Scan for the cell matching the given text and deliver its [X, Y] coordinate at center. 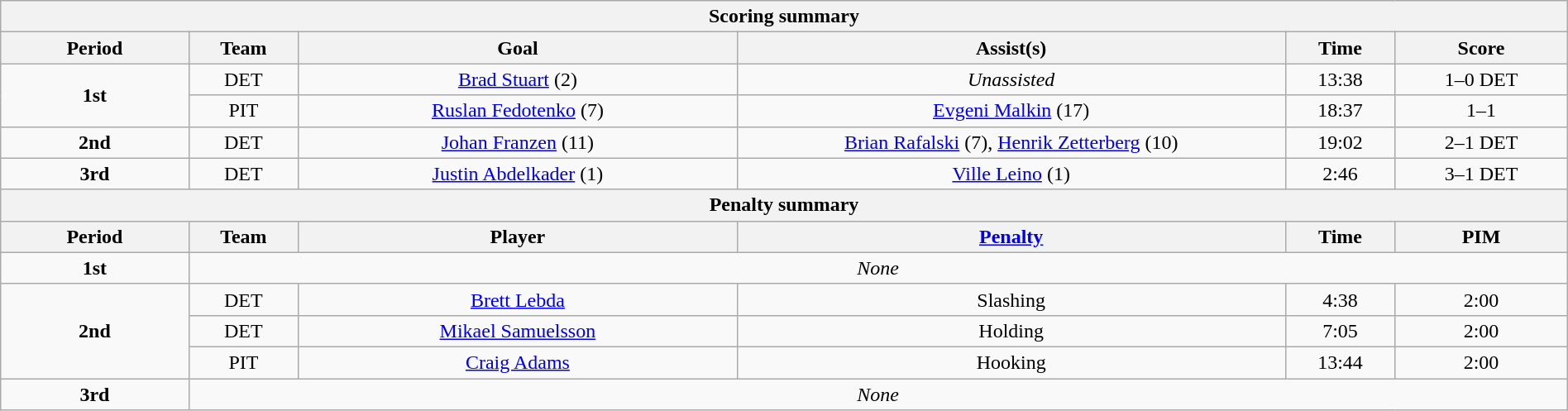
2–1 DET [1481, 142]
Johan Franzen (11) [518, 142]
Evgeni Malkin (17) [1011, 111]
PIM [1481, 237]
Brad Stuart (2) [518, 79]
1–0 DET [1481, 79]
Ruslan Fedotenko (7) [518, 111]
Brett Lebda [518, 299]
Score [1481, 48]
13:44 [1340, 362]
18:37 [1340, 111]
Scoring summary [784, 17]
Mikael Samuelsson [518, 331]
Player [518, 237]
Justin Abdelkader (1) [518, 174]
Slashing [1011, 299]
Assist(s) [1011, 48]
13:38 [1340, 79]
Brian Rafalski (7), Henrik Zetterberg (10) [1011, 142]
3–1 DET [1481, 174]
7:05 [1340, 331]
19:02 [1340, 142]
Penalty [1011, 237]
Penalty summary [784, 205]
Holding [1011, 331]
Goal [518, 48]
Craig Adams [518, 362]
Hooking [1011, 362]
4:38 [1340, 299]
Unassisted [1011, 79]
Ville Leino (1) [1011, 174]
1–1 [1481, 111]
2:46 [1340, 174]
